Output the (X, Y) coordinate of the center of the cell containing the given text.  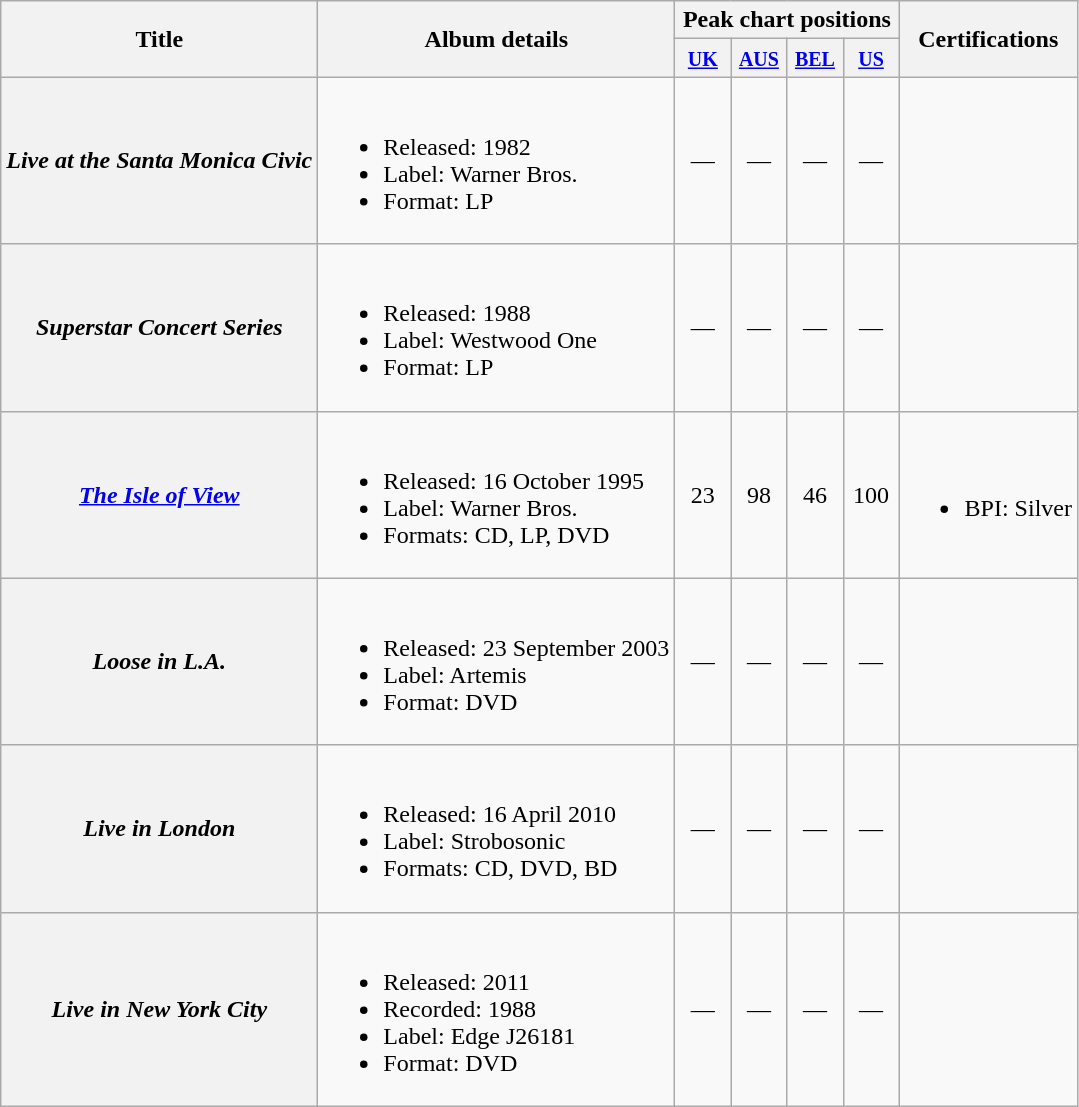
UK (703, 58)
Released: 23 September 2003Label: ArtemisFormat: DVD (496, 662)
BPI: Silver (988, 494)
Released: 2011Recorded: 1988Label: Edge J26181Format: DVD (496, 1009)
US (871, 58)
98 (759, 494)
Live at the Santa Monica Civic (160, 160)
AUS (759, 58)
100 (871, 494)
Certifications (988, 39)
The Isle of View (160, 494)
Released: 1982Label: Warner Bros.Format: LP (496, 160)
Superstar Concert Series (160, 328)
Released: 1988Label: Westwood OneFormat: LP (496, 328)
Album details (496, 39)
Loose in L.A. (160, 662)
23 (703, 494)
Released: 16 April 2010Label: StrobosonicFormats: CD, DVD, BD (496, 828)
Released: 16 October 1995Label: Warner Bros.Formats: CD, LP, DVD (496, 494)
Title (160, 39)
Live in New York City (160, 1009)
Live in London (160, 828)
BEL (815, 58)
Peak chart positions (787, 20)
46 (815, 494)
